Determine the [x, y] coordinate at the center of the cell enclosing the given text.  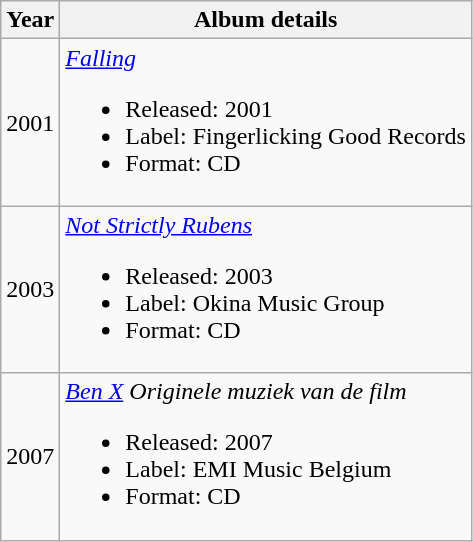
Ben X Originele muziek van de filmReleased: 2007Label: EMI Music BelgiumFormat: CD [266, 456]
Not Strictly RubensReleased: 2003Label: Okina Music GroupFormat: CD [266, 290]
2003 [30, 290]
2001 [30, 122]
FallingReleased: 2001Label: Fingerlicking Good RecordsFormat: CD [266, 122]
Year [30, 20]
2007 [30, 456]
Album details [266, 20]
